Pinpoint the cell where the given text exists, returning its [X, Y] midpoint coordinate. 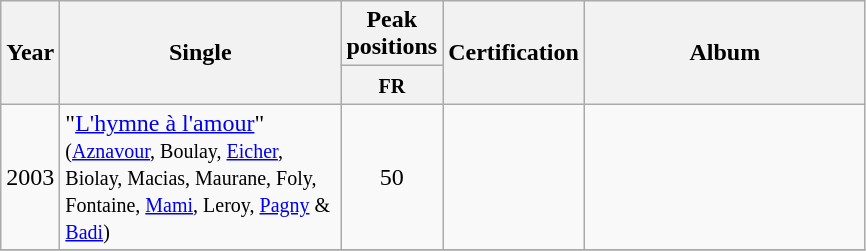
Peak positions [392, 34]
Album [724, 52]
"L'hymne à l'amour" (Aznavour, Boulay, Eicher, Biolay, Macias, Maurane, Foly, Fontaine, Mami, Leroy, Pagny & Badi) [200, 177]
50 [392, 177]
Single [200, 52]
Year [30, 52]
Certification [514, 52]
2003 [30, 177]
FR [392, 85]
